Output the (x, y) coordinate of the center of the cell containing the given text.  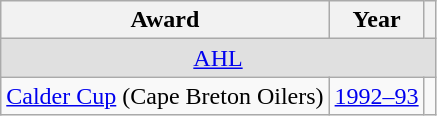
Calder Cup (Cape Breton Oilers) (165, 96)
Award (165, 20)
AHL (218, 58)
1992–93 (376, 96)
Year (376, 20)
